Extract the [X, Y] coordinate from the center of the cell holding the provided text.  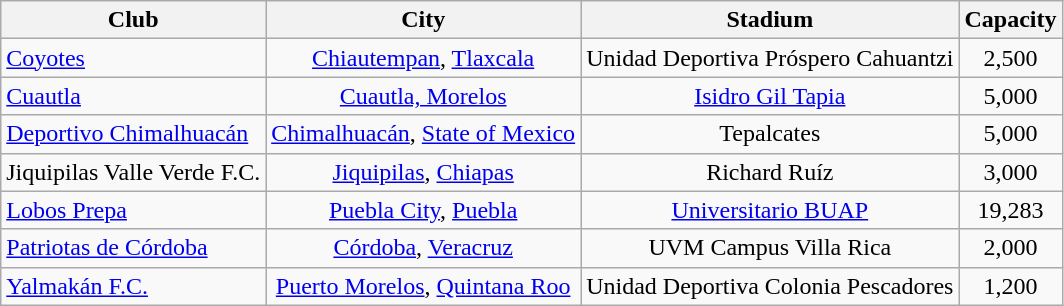
Puebla City, Puebla [424, 210]
19,283 [1010, 210]
Yalmakán F.C. [134, 286]
Stadium [770, 20]
Club [134, 20]
Capacity [1010, 20]
Lobos Prepa [134, 210]
Deportivo Chimalhuacán [134, 134]
City [424, 20]
Patriotas de Córdoba [134, 248]
2,500 [1010, 58]
Córdoba, Veracruz [424, 248]
Jiquipilas Valle Verde F.C. [134, 172]
Coyotes [134, 58]
Jiquipilas, Chiapas [424, 172]
Isidro Gil Tapia [770, 96]
Cuautla [134, 96]
3,000 [1010, 172]
Chimalhuacán, State of Mexico [424, 134]
Universitario BUAP [770, 210]
2,000 [1010, 248]
Puerto Morelos, Quintana Roo [424, 286]
1,200 [1010, 286]
Chiautempan, Tlaxcala [424, 58]
Unidad Deportiva Próspero Cahuantzi [770, 58]
Tepalcates [770, 134]
UVM Campus Villa Rica [770, 248]
Richard Ruíz [770, 172]
Unidad Deportiva Colonia Pescadores [770, 286]
Cuautla, Morelos [424, 96]
